Locate the cell with the specified text and output its [X, Y] center coordinate. 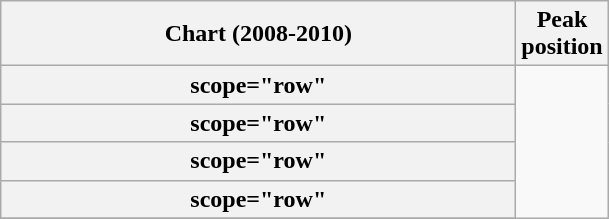
Chart (2008-2010) [258, 34]
Peakposition [562, 34]
